Detect which cell encompasses the target text, then output its [x, y] center coordinate. 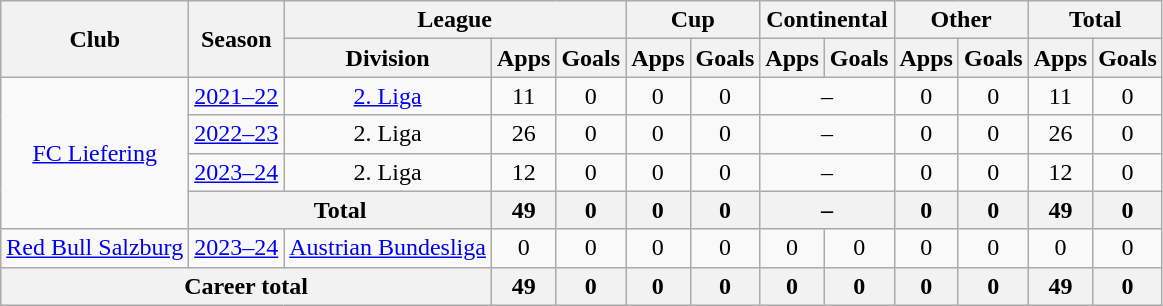
Cup [693, 20]
Continental [827, 20]
Club [95, 39]
Red Bull Salzburg [95, 248]
2021–22 [236, 96]
FC Liefering [95, 153]
Career total [246, 286]
League [455, 20]
Austrian Bundesliga [388, 248]
Division [388, 58]
Other [961, 20]
Season [236, 39]
2022–23 [236, 134]
